Capture the cell that displays the provided text and extract its [X, Y] central coordinate. 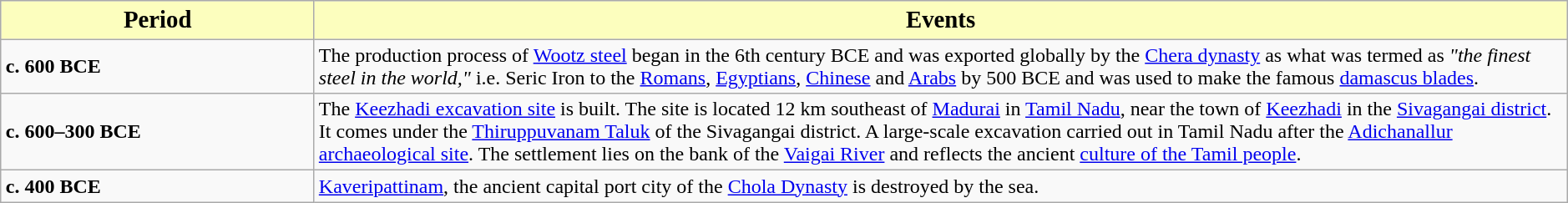
Period [157, 20]
Kaveripattinam, the ancient capital port city of the Chola Dynasty is destroyed by the sea. [940, 186]
Events [940, 20]
c. 400 BCE [157, 186]
c. 600–300 BCE [157, 132]
c. 600 BCE [157, 67]
